Provide the (x, y) coordinate of the cell's center where the given text is located.  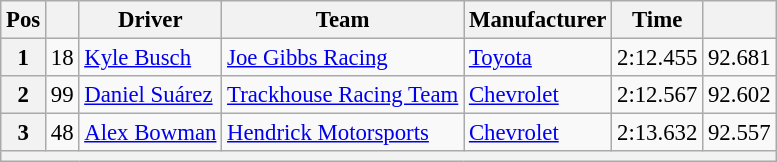
18 (62, 58)
Driver (150, 20)
3 (24, 133)
Joe Gibbs Racing (343, 58)
2 (24, 95)
Time (658, 20)
Kyle Busch (150, 58)
2:12.567 (658, 95)
Team (343, 20)
Trackhouse Racing Team (343, 95)
1 (24, 58)
Toyota (538, 58)
Daniel Suárez (150, 95)
Alex Bowman (150, 133)
92.681 (740, 58)
Manufacturer (538, 20)
92.557 (740, 133)
Hendrick Motorsports (343, 133)
48 (62, 133)
99 (62, 95)
92.602 (740, 95)
Pos (24, 20)
2:12.455 (658, 58)
2:13.632 (658, 133)
